Locate the cell with the specified text and output its (X, Y) center coordinate. 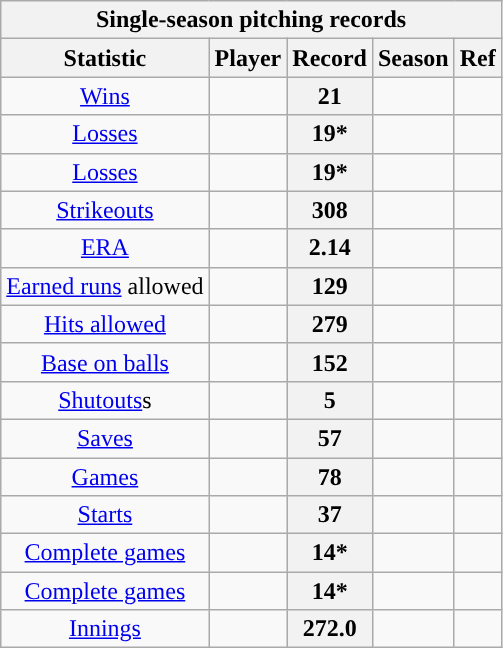
Saves (105, 438)
78 (330, 477)
Shutoutss (105, 400)
308 (330, 210)
Ref (478, 58)
129 (330, 286)
Earned runs allowed (105, 286)
Player (248, 58)
Single-season pitching records (252, 20)
Statistic (105, 58)
5 (330, 400)
Hits allowed (105, 324)
Season (413, 58)
Starts (105, 515)
272.0 (330, 629)
Innings (105, 629)
2.14 (330, 248)
57 (330, 438)
Record (330, 58)
279 (330, 324)
Base on balls (105, 362)
Strikeouts (105, 210)
21 (330, 96)
37 (330, 515)
Wins (105, 96)
152 (330, 362)
ERA (105, 248)
Games (105, 477)
